Detect which cell encompasses the target text, then output its (x, y) center coordinate. 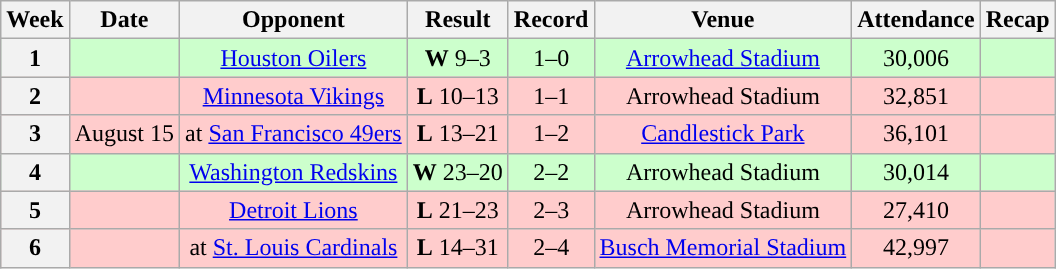
Houston Oilers (294, 58)
L 10–13 (458, 96)
W 23–20 (458, 172)
6 (35, 248)
30,014 (916, 172)
4 (35, 172)
Venue (723, 20)
Candlestick Park (723, 134)
1–1 (551, 96)
August 15 (124, 134)
L 14–31 (458, 248)
Minnesota Vikings (294, 96)
1–2 (551, 134)
32,851 (916, 96)
5 (35, 210)
2–3 (551, 210)
Recap (1018, 20)
2 (35, 96)
1–0 (551, 58)
3 (35, 134)
at San Francisco 49ers (294, 134)
Detroit Lions (294, 210)
at St. Louis Cardinals (294, 248)
27,410 (916, 210)
L 13–21 (458, 134)
L 21–23 (458, 210)
Result (458, 20)
Washington Redskins (294, 172)
42,997 (916, 248)
30,006 (916, 58)
Attendance (916, 20)
36,101 (916, 134)
W 9–3 (458, 58)
Date (124, 20)
Opponent (294, 20)
2–2 (551, 172)
Busch Memorial Stadium (723, 248)
2–4 (551, 248)
Record (551, 20)
Week (35, 20)
1 (35, 58)
